Identify which cell holds the provided text, then report its (X, Y) central coordinate. 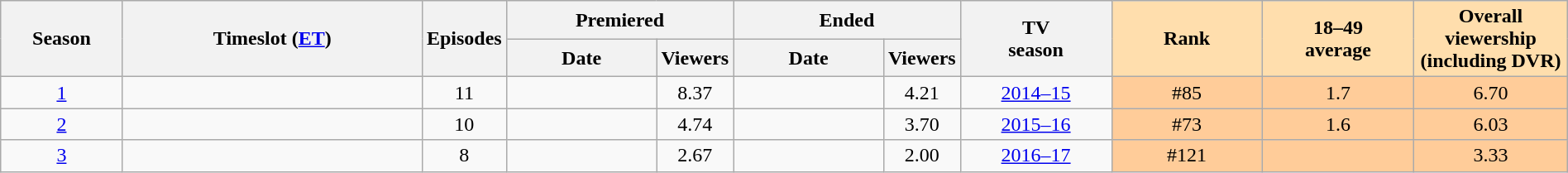
2 (61, 124)
Rank (1187, 39)
#73 (1187, 124)
#121 (1187, 156)
Episodes (464, 39)
6.70 (1491, 93)
Ended (847, 20)
Season (61, 39)
8.37 (695, 93)
1 (61, 93)
TVseason (1035, 39)
2014–15 (1035, 93)
Premiered (619, 20)
6.03 (1491, 124)
1.6 (1338, 124)
11 (464, 93)
4.74 (695, 124)
10 (464, 124)
2.67 (695, 156)
3 (61, 156)
1.7 (1338, 93)
4.21 (921, 93)
8 (464, 156)
3.33 (1491, 156)
3.70 (921, 124)
2.00 (921, 156)
Overall viewership (including DVR) (1491, 39)
2016–17 (1035, 156)
2015–16 (1035, 124)
#85 (1187, 93)
18–49average (1338, 39)
Timeslot (ET) (272, 39)
